From the cell containing the given text, extract its center point as [X, Y] coordinate. 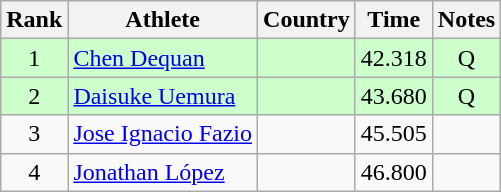
2 [34, 96]
4 [34, 172]
Time [394, 20]
Athlete [163, 20]
43.680 [394, 96]
45.505 [394, 134]
Rank [34, 20]
Notes [466, 20]
Chen Dequan [163, 58]
Country [307, 20]
42.318 [394, 58]
Daisuke Uemura [163, 96]
46.800 [394, 172]
Jose Ignacio Fazio [163, 134]
3 [34, 134]
Jonathan López [163, 172]
1 [34, 58]
